From the cell containing the given text, extract its center point as [x, y] coordinate. 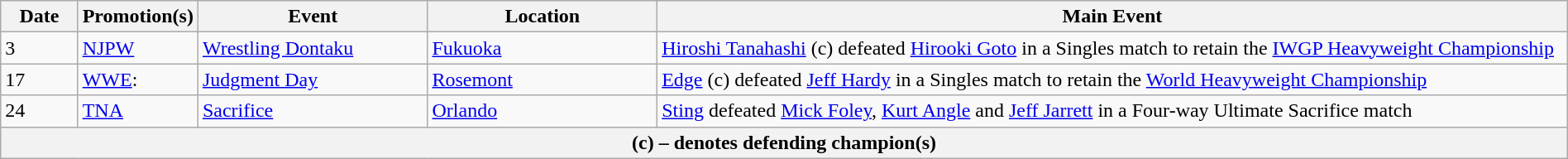
Judgment Day [313, 79]
Wrestling Dontaku [313, 48]
Sacrifice [313, 111]
Main Event [1113, 17]
Hiroshi Tanahashi (c) defeated Hirooki Goto in a Singles match to retain the IWGP Heavyweight Championship [1113, 48]
3 [40, 48]
(c) – denotes defending champion(s) [784, 142]
TNA [137, 111]
Rosemont [543, 79]
Event [313, 17]
WWE: [137, 79]
NJPW [137, 48]
Promotion(s) [137, 17]
Edge (c) defeated Jeff Hardy in a Singles match to retain the World Heavyweight Championship [1113, 79]
Orlando [543, 111]
Fukuoka [543, 48]
Date [40, 17]
24 [40, 111]
Location [543, 17]
17 [40, 79]
Sting defeated Mick Foley, Kurt Angle and Jeff Jarrett in a Four-way Ultimate Sacrifice match [1113, 111]
